Return the (x, y) coordinate for the center point of the cell that contains the specified text.  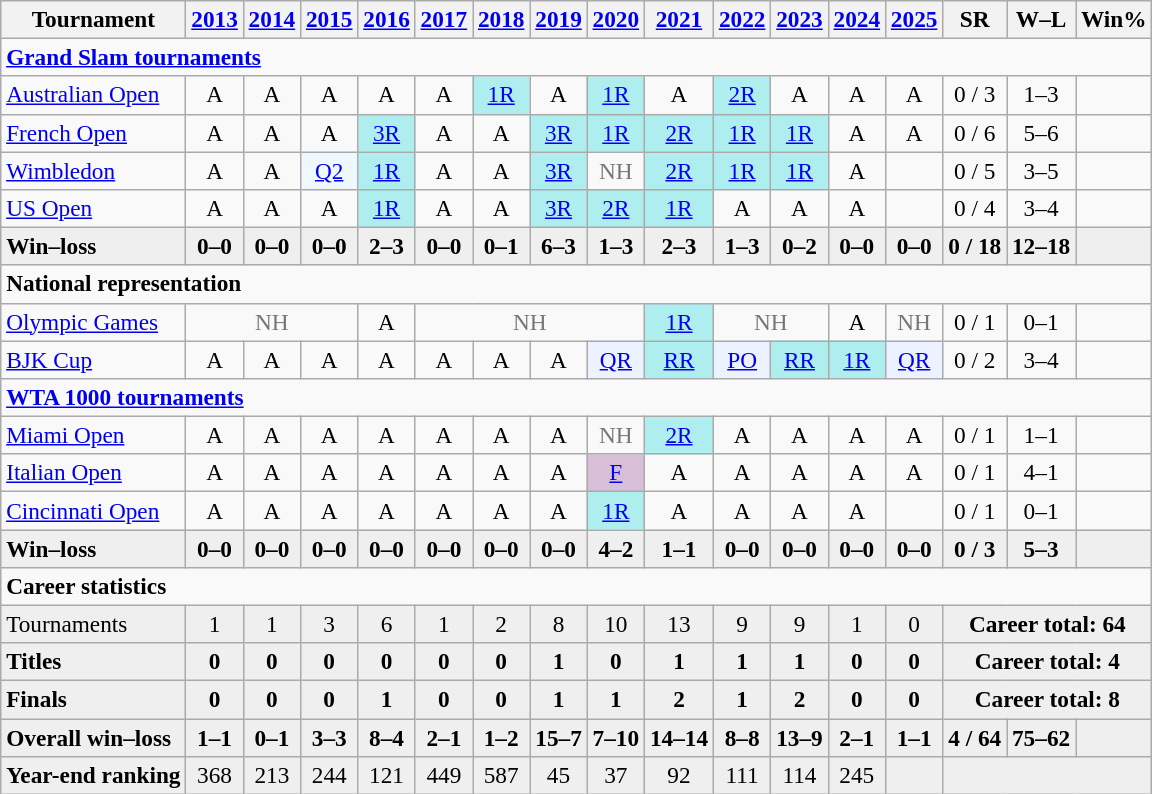
3 (330, 624)
2022 (742, 19)
3–3 (330, 737)
Tournaments (94, 624)
2019 (558, 19)
75–62 (1042, 737)
10 (616, 624)
2016 (386, 19)
Italian Open (94, 473)
4–2 (616, 548)
245 (856, 775)
Win% (1114, 19)
Olympic Games (94, 322)
Career total: 8 (1048, 699)
8–8 (742, 737)
French Open (94, 133)
14–14 (680, 737)
0 / 4 (975, 208)
Overall win–loss (94, 737)
2018 (502, 19)
8–4 (386, 737)
8 (558, 624)
Tournament (94, 19)
12–18 (1042, 246)
2015 (330, 19)
Finals (94, 699)
2013 (214, 19)
F (616, 473)
0 / 5 (975, 170)
449 (444, 775)
0 / 18 (975, 246)
Australian Open (94, 95)
121 (386, 775)
5–6 (1042, 133)
PO (742, 359)
0 / 2 (975, 359)
2024 (856, 19)
244 (330, 775)
US Open (94, 208)
13 (680, 624)
5–3 (1042, 548)
WTA 1000 tournaments (576, 397)
587 (502, 775)
Grand Slam tournaments (576, 57)
Year-end ranking (94, 775)
Wimbledon (94, 170)
368 (214, 775)
114 (800, 775)
2020 (616, 19)
Q2 (330, 170)
4 / 64 (975, 737)
2014 (272, 19)
Titles (94, 662)
0–2 (800, 246)
BJK Cup (94, 359)
3–5 (1042, 170)
213 (272, 775)
6 (386, 624)
SR (975, 19)
1–2 (502, 737)
Career total: 4 (1048, 662)
37 (616, 775)
2017 (444, 19)
0 / 6 (975, 133)
13–9 (800, 737)
Cincinnati Open (94, 510)
National representation (576, 284)
92 (680, 775)
4–1 (1042, 473)
45 (558, 775)
6–3 (558, 246)
Career statistics (576, 586)
W–L (1042, 19)
15–7 (558, 737)
111 (742, 775)
Miami Open (94, 435)
2023 (800, 19)
2025 (914, 19)
7–10 (616, 737)
2021 (680, 19)
Career total: 64 (1048, 624)
